Capture the cell that displays the provided text and extract its [X, Y] central coordinate. 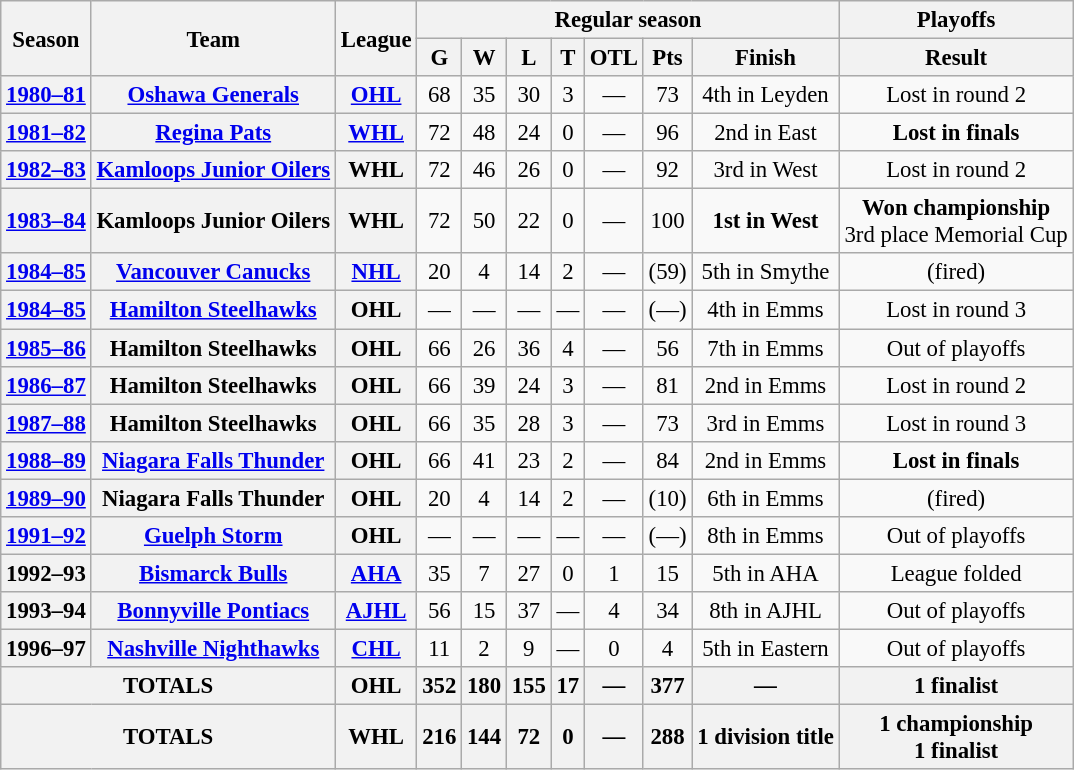
4th in Emms [766, 310]
3rd in West [766, 170]
T [568, 58]
1 finalist [956, 686]
144 [484, 738]
1986–87 [46, 385]
Season [46, 38]
1st in West [766, 222]
3rd in Emms [766, 423]
6th in Emms [766, 498]
39 [484, 385]
5th in AHA [766, 573]
5th in Smythe [766, 273]
180 [484, 686]
41 [484, 460]
Guelph Storm [213, 536]
1996–97 [46, 648]
1 [614, 573]
CHL [376, 648]
Won championship3rd place Memorial Cup [956, 222]
(10) [668, 498]
AJHL [376, 611]
37 [528, 611]
1982–83 [46, 170]
216 [440, 738]
Finish [766, 58]
1989–90 [46, 498]
1988–89 [46, 460]
155 [528, 686]
(59) [668, 273]
48 [484, 133]
30 [528, 95]
1980–81 [46, 95]
League [376, 38]
1983–84 [46, 222]
96 [668, 133]
Regular season [628, 20]
11 [440, 648]
4th in Leyden [766, 95]
28 [528, 423]
7th in Emms [766, 348]
36 [528, 348]
1981–82 [46, 133]
Pts [668, 58]
22 [528, 222]
Bonnyville Pontiacs [213, 611]
G [440, 58]
84 [668, 460]
AHA [376, 573]
27 [528, 573]
1987–88 [46, 423]
Playoffs [956, 20]
1 division title [766, 738]
9 [528, 648]
68 [440, 95]
Regina Pats [213, 133]
League folded [956, 573]
Oshawa Generals [213, 95]
100 [668, 222]
377 [668, 686]
92 [668, 170]
1992–93 [46, 573]
Team [213, 38]
352 [440, 686]
1993–94 [46, 611]
7 [484, 573]
L [528, 58]
W [484, 58]
8th in Emms [766, 536]
Vancouver Canucks [213, 273]
1991–92 [46, 536]
OTL [614, 58]
50 [484, 222]
1985–86 [46, 348]
Result [956, 58]
NHL [376, 273]
34 [668, 611]
17 [568, 686]
46 [484, 170]
1 championship1 finalist [956, 738]
288 [668, 738]
5th in Eastern [766, 648]
2nd in East [766, 133]
Nashville Nighthawks [213, 648]
Bismarck Bulls [213, 573]
8th in AJHL [766, 611]
23 [528, 460]
81 [668, 385]
